Return [x, y] of the center of cell containing provided text 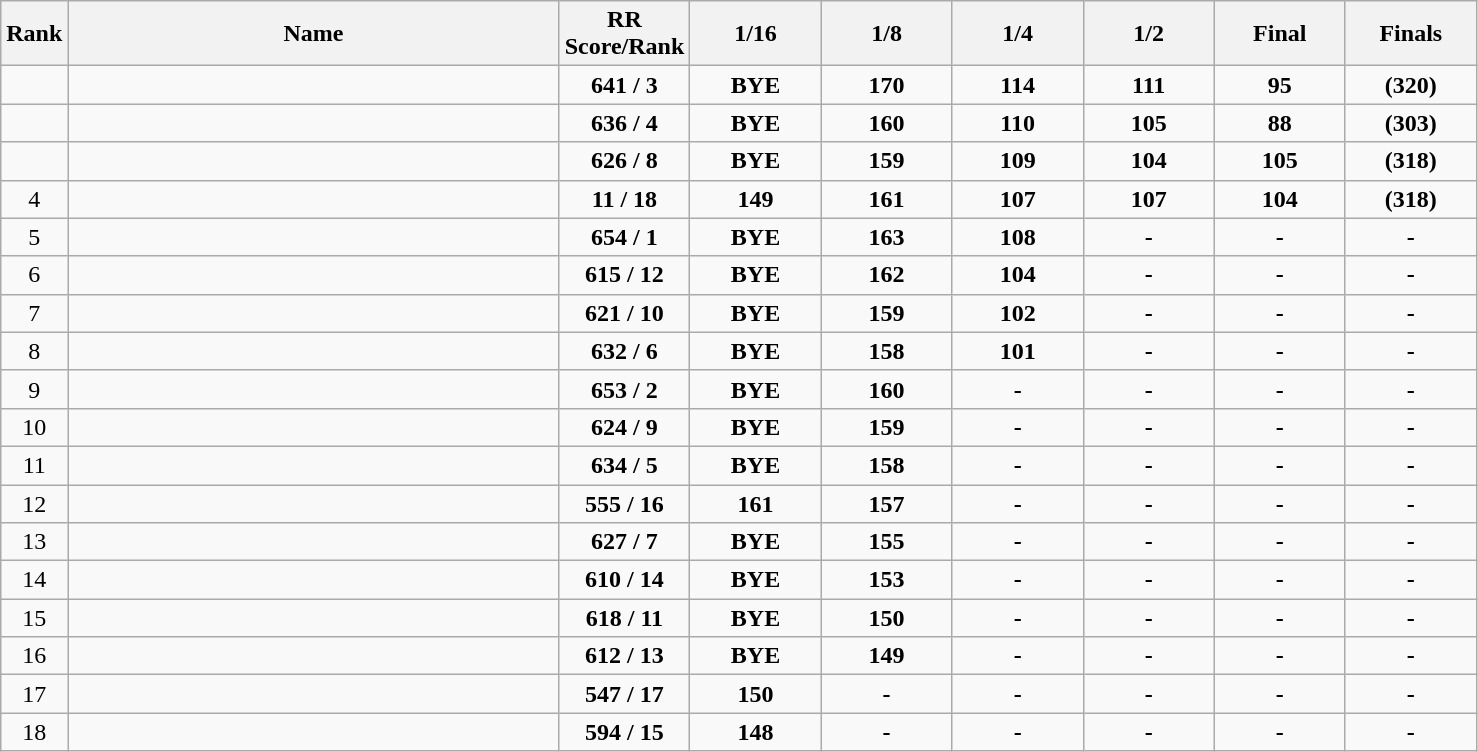
11 / 18 [624, 199]
Finals [1410, 34]
18 [34, 732]
163 [886, 237]
1/2 [1148, 34]
155 [886, 542]
111 [1148, 85]
17 [34, 694]
109 [1018, 161]
621 / 10 [624, 313]
632 / 6 [624, 351]
(303) [1410, 123]
626 / 8 [624, 161]
594 / 15 [624, 732]
108 [1018, 237]
8 [34, 351]
10 [34, 427]
170 [886, 85]
12 [34, 503]
654 / 1 [624, 237]
16 [34, 656]
1/8 [886, 34]
15 [34, 618]
612 / 13 [624, 656]
615 / 12 [624, 275]
Final [1280, 34]
Rank [34, 34]
624 / 9 [624, 427]
6 [34, 275]
95 [1280, 85]
13 [34, 542]
610 / 14 [624, 580]
157 [886, 503]
653 / 2 [624, 389]
618 / 11 [624, 618]
555 / 16 [624, 503]
634 / 5 [624, 465]
5 [34, 237]
162 [886, 275]
547 / 17 [624, 694]
14 [34, 580]
7 [34, 313]
102 [1018, 313]
627 / 7 [624, 542]
4 [34, 199]
(320) [1410, 85]
1/4 [1018, 34]
101 [1018, 351]
11 [34, 465]
Name [314, 34]
114 [1018, 85]
RR Score/Rank [624, 34]
636 / 4 [624, 123]
1/16 [756, 34]
153 [886, 580]
9 [34, 389]
641 / 3 [624, 85]
88 [1280, 123]
148 [756, 732]
110 [1018, 123]
